For the text-containing cell, return its midpoint in (X, Y) coordinate format. 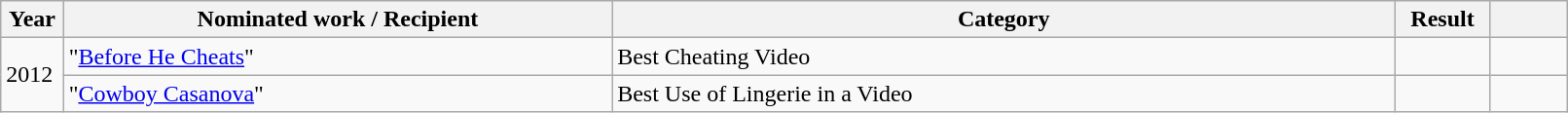
Best Cheating Video (1004, 56)
"Before He Cheats" (338, 56)
2012 (32, 75)
Nominated work / Recipient (338, 19)
"Cowboy Casanova" (338, 94)
Year (32, 19)
Category (1004, 19)
Result (1442, 19)
Best Use of Lingerie in a Video (1004, 94)
